Locate the cell with the specified text and output its (X, Y) center coordinate. 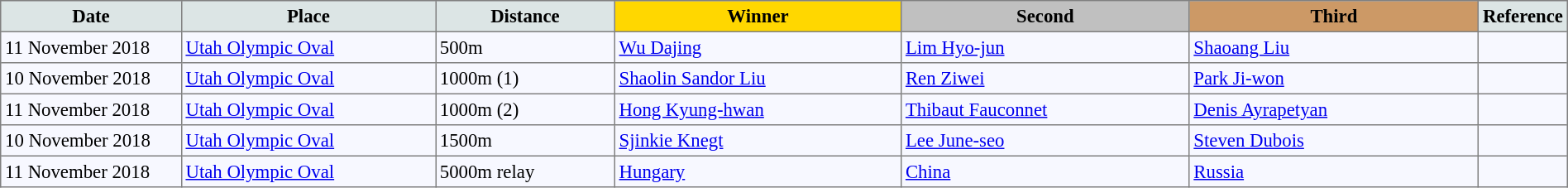
5000m relay (526, 171)
Sjinkie Knegt (758, 141)
Lim Hyo-jun (1045, 47)
Park Ji-won (1334, 79)
China (1045, 171)
Thibaut Fauconnet (1045, 109)
1500m (526, 141)
Steven Dubois (1334, 141)
Russia (1334, 171)
Date (91, 17)
Denis Ayrapetyan (1334, 109)
500m (526, 47)
Third (1334, 17)
Hungary (758, 171)
Shaolin Sandor Liu (758, 79)
Distance (526, 17)
Place (308, 17)
Hong Kyung-hwan (758, 109)
Shaoang Liu (1334, 47)
Winner (758, 17)
Lee June-seo (1045, 141)
Reference (1523, 17)
Second (1045, 17)
1000m (2) (526, 109)
Ren Ziwei (1045, 79)
1000m (1) (526, 79)
Wu Dajing (758, 47)
